Search for the cell housing the specified text and yield its [X, Y] center coordinate. 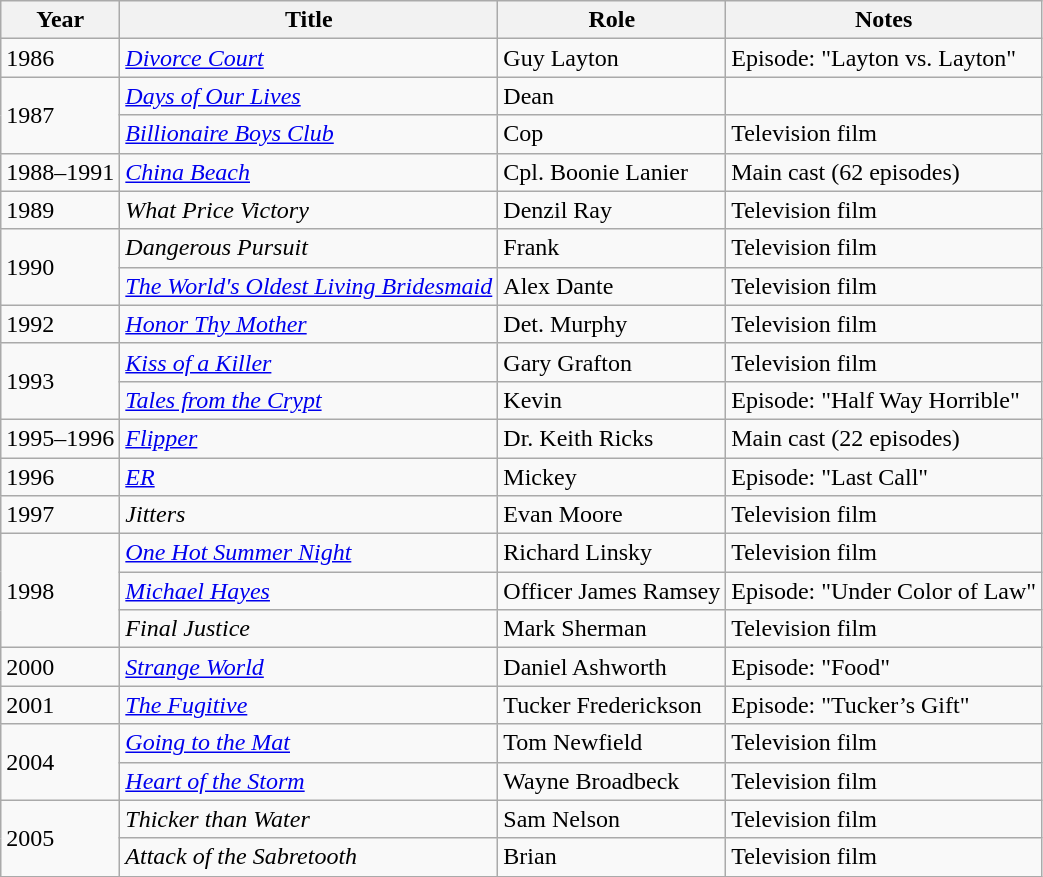
Episode: "Under Color of Law" [884, 591]
1987 [60, 115]
Going to the Mat [309, 743]
2000 [60, 667]
Jitters [309, 515]
Title [309, 20]
Michael Hayes [309, 591]
Heart of the Storm [309, 781]
Cop [612, 134]
Brian [612, 857]
1993 [60, 381]
Kiss of a Killer [309, 362]
1996 [60, 477]
2001 [60, 705]
Det. Murphy [612, 324]
Year [60, 20]
Honor Thy Mother [309, 324]
What Price Victory [309, 210]
Final Justice [309, 629]
Episode: "Food" [884, 667]
Tom Newfield [612, 743]
Episode: "Last Call" [884, 477]
Role [612, 20]
2004 [60, 762]
Tucker Frederickson [612, 705]
Dangerous Pursuit [309, 248]
Evan Moore [612, 515]
Billionaire Boys Club [309, 134]
1988–1991 [60, 172]
1992 [60, 324]
Episode: "Tucker’s Gift" [884, 705]
The World's Oldest Living Bridesmaid [309, 286]
Gary Grafton [612, 362]
Mark Sherman [612, 629]
Strange World [309, 667]
Richard Linsky [612, 553]
The Fugitive [309, 705]
Thicker than Water [309, 819]
Dean [612, 96]
Daniel Ashworth [612, 667]
Cpl. Boonie Lanier [612, 172]
Dr. Keith Ricks [612, 438]
Notes [884, 20]
Alex Dante [612, 286]
1995–1996 [60, 438]
Denzil Ray [612, 210]
Divorce Court [309, 58]
Frank [612, 248]
ER [309, 477]
Days of Our Lives [309, 96]
Guy Layton [612, 58]
Sam Nelson [612, 819]
Episode: "Half Way Horrible" [884, 400]
Wayne Broadbeck [612, 781]
One Hot Summer Night [309, 553]
Main cast (62 episodes) [884, 172]
1986 [60, 58]
Episode: "Layton vs. Layton" [884, 58]
China Beach [309, 172]
1989 [60, 210]
Officer James Ramsey [612, 591]
Mickey [612, 477]
1997 [60, 515]
Kevin [612, 400]
1990 [60, 267]
2005 [60, 838]
Tales from the Crypt [309, 400]
Main cast (22 episodes) [884, 438]
1998 [60, 591]
Attack of the Sabretooth [309, 857]
Flipper [309, 438]
